Search for the cell housing the specified text and yield its [X, Y] center coordinate. 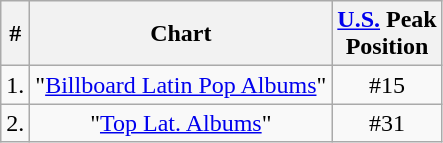
"Top Lat. Albums" [181, 123]
#31 [387, 123]
# [16, 34]
2. [16, 123]
#15 [387, 85]
1. [16, 85]
U.S. PeakPosition [387, 34]
"Billboard Latin Pop Albums" [181, 85]
Chart [181, 34]
